Extract the (x, y) coordinate from the center of the cell holding the provided text.  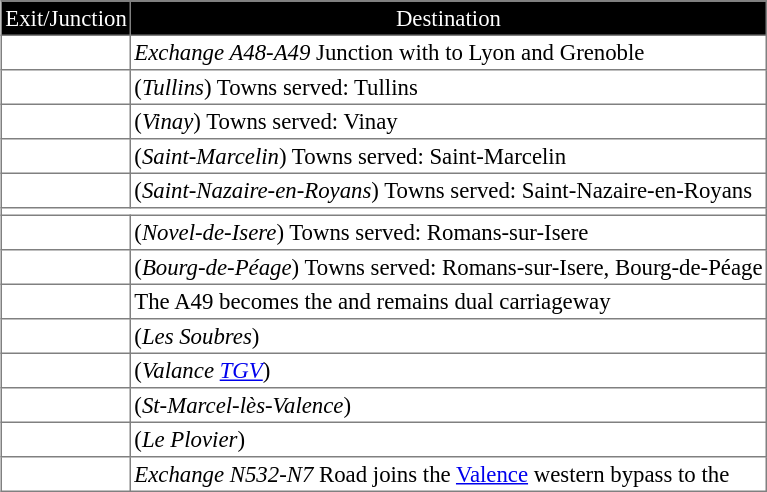
(Bourg-de-Péage) Towns served: Romans-sur-Isere, Bourg-de-Péage (449, 267)
(Novel-de-Isere) Towns served: Romans-sur-Isere (449, 232)
The A49 becomes the and remains dual carriageway (449, 301)
Exchange N532-N7 Road joins the Valence western bypass to the (449, 474)
(Saint-Marcelin) Towns served: Saint-Marcelin (449, 156)
(Tullins) Towns served: Tullins (449, 87)
(Le Plovier) (449, 439)
Exit/Junction (66, 18)
(Saint-Nazaire-en-Royans) Towns served: Saint-Nazaire-en-Royans (449, 190)
(Les Soubres) (449, 336)
Destination (449, 18)
(St-Marcel-lès-Valence) (449, 405)
(Vinay) Towns served: Vinay (449, 121)
Exchange A48-A49 Junction with to Lyon and Grenoble (449, 52)
(Valance TGV) (449, 370)
